Provide the (x, y) coordinate of the cell's center where the given text is located.  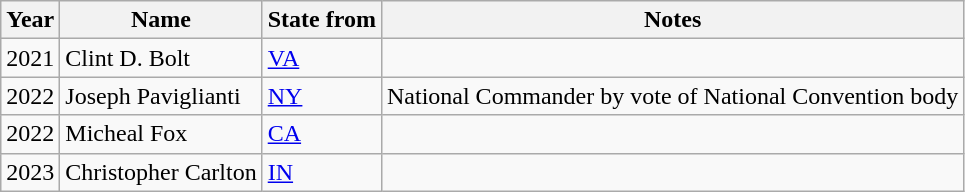
2021 (30, 58)
Clint D. Bolt (161, 58)
NY (322, 96)
IN (322, 172)
CA (322, 134)
2023 (30, 172)
Year (30, 20)
Christopher Carlton (161, 172)
Joseph Paviglianti (161, 96)
Notes (672, 20)
National Commander by vote of National Convention body (672, 96)
State from (322, 20)
VA (322, 58)
Micheal Fox (161, 134)
Name (161, 20)
